Return the [x, y] coordinate for the center point of the cell that contains the specified text.  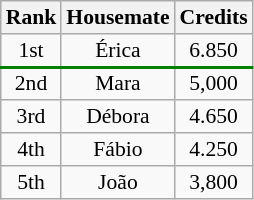
Fábio [118, 150]
4.650 [214, 118]
4.250 [214, 150]
1st [32, 50]
Housemate [118, 18]
6.850 [214, 50]
5th [32, 182]
3,800 [214, 182]
Rank [32, 18]
2nd [32, 84]
4th [32, 150]
Érica [118, 50]
Débora [118, 118]
João [118, 182]
3rd [32, 118]
Credits [214, 18]
Mara [118, 84]
5,000 [214, 84]
